Return the (x, y) coordinate for the center point of the cell that contains the specified text.  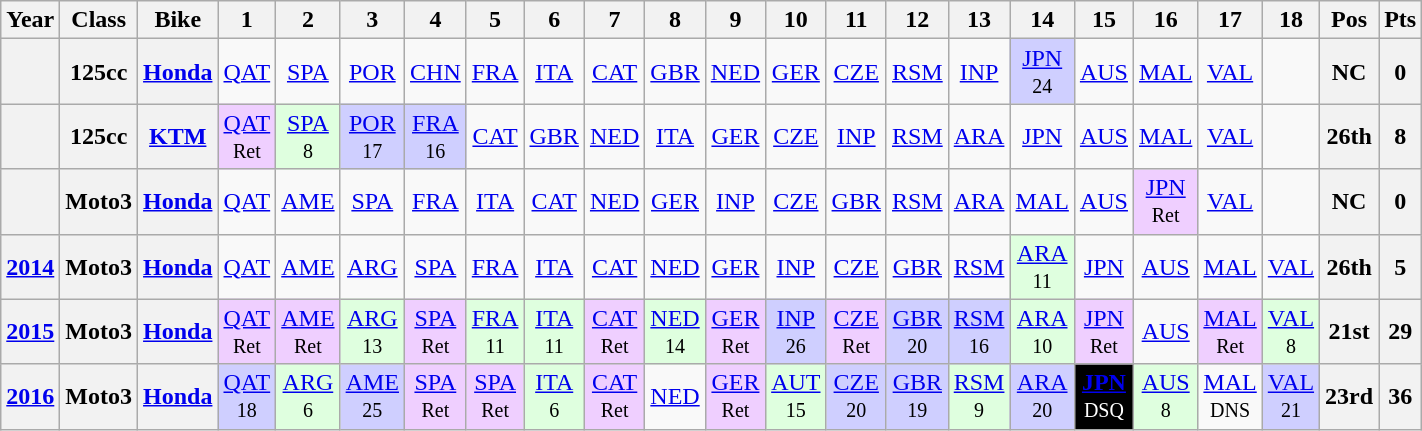
11 (856, 20)
ARG13 (372, 332)
CHN (436, 72)
ARG (372, 266)
CZERet (856, 332)
MALRet (1230, 332)
23rd (1350, 396)
4 (436, 20)
VAL21 (1290, 396)
ITA6 (554, 396)
ARA20 (1042, 396)
12 (917, 20)
VAL8 (1290, 332)
2016 (30, 396)
MALDNS (1230, 396)
GBR20 (917, 332)
NED14 (675, 332)
JPN24 (1042, 72)
Year (30, 20)
17 (1230, 20)
JPNDSQ (1104, 396)
GBR19 (917, 396)
RSM9 (979, 396)
15 (1104, 20)
Pts (1400, 20)
Class (99, 20)
ARA10 (1042, 332)
POR17 (372, 136)
3 (372, 20)
21st (1350, 332)
SPA8 (308, 136)
Bike (178, 20)
14 (1042, 20)
36 (1400, 396)
1 (247, 20)
Pos (1350, 20)
AMERet (308, 332)
ARA11 (1042, 266)
ITA11 (554, 332)
AUT15 (796, 396)
9 (735, 20)
FRA16 (436, 136)
10 (796, 20)
QAT18 (247, 396)
AUS8 (1165, 396)
6 (554, 20)
INP26 (796, 332)
FRA11 (495, 332)
7 (614, 20)
2015 (30, 332)
CZE20 (856, 396)
ARG6 (308, 396)
2014 (30, 266)
RSM16 (979, 332)
18 (1290, 20)
AME25 (372, 396)
KTM (178, 136)
2 (308, 20)
16 (1165, 20)
POR (372, 72)
13 (979, 20)
29 (1400, 332)
